Determine the (X, Y) coordinate at the center of the cell enclosing the given text.  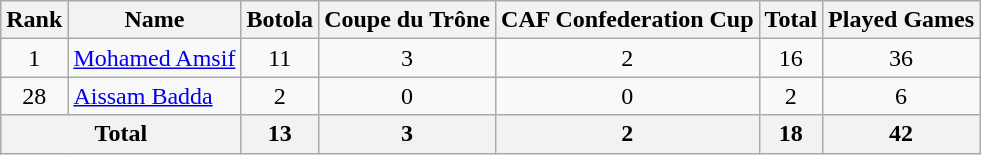
1 (34, 58)
13 (280, 134)
11 (280, 58)
16 (791, 58)
18 (791, 134)
42 (902, 134)
Botola (280, 20)
28 (34, 96)
36 (902, 58)
Coupe du Trône (408, 20)
Played Games (902, 20)
Rank (34, 20)
Aissam Badda (154, 96)
Mohamed Amsif (154, 58)
CAF Confederation Cup (628, 20)
6 (902, 96)
Name (154, 20)
